Find where the given text appears and provide that cell's center as (x, y) coordinate. 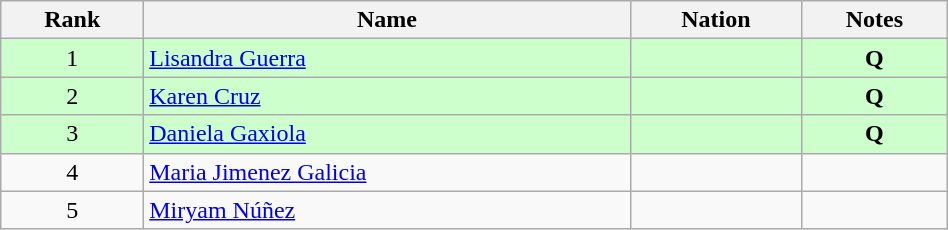
3 (72, 134)
Maria Jimenez Galicia (387, 172)
Name (387, 20)
Lisandra Guerra (387, 58)
Rank (72, 20)
2 (72, 96)
Notes (874, 20)
1 (72, 58)
Karen Cruz (387, 96)
5 (72, 210)
Miryam Núñez (387, 210)
Daniela Gaxiola (387, 134)
Nation (716, 20)
4 (72, 172)
